Identify which cell holds the provided text, then report its [X, Y] central coordinate. 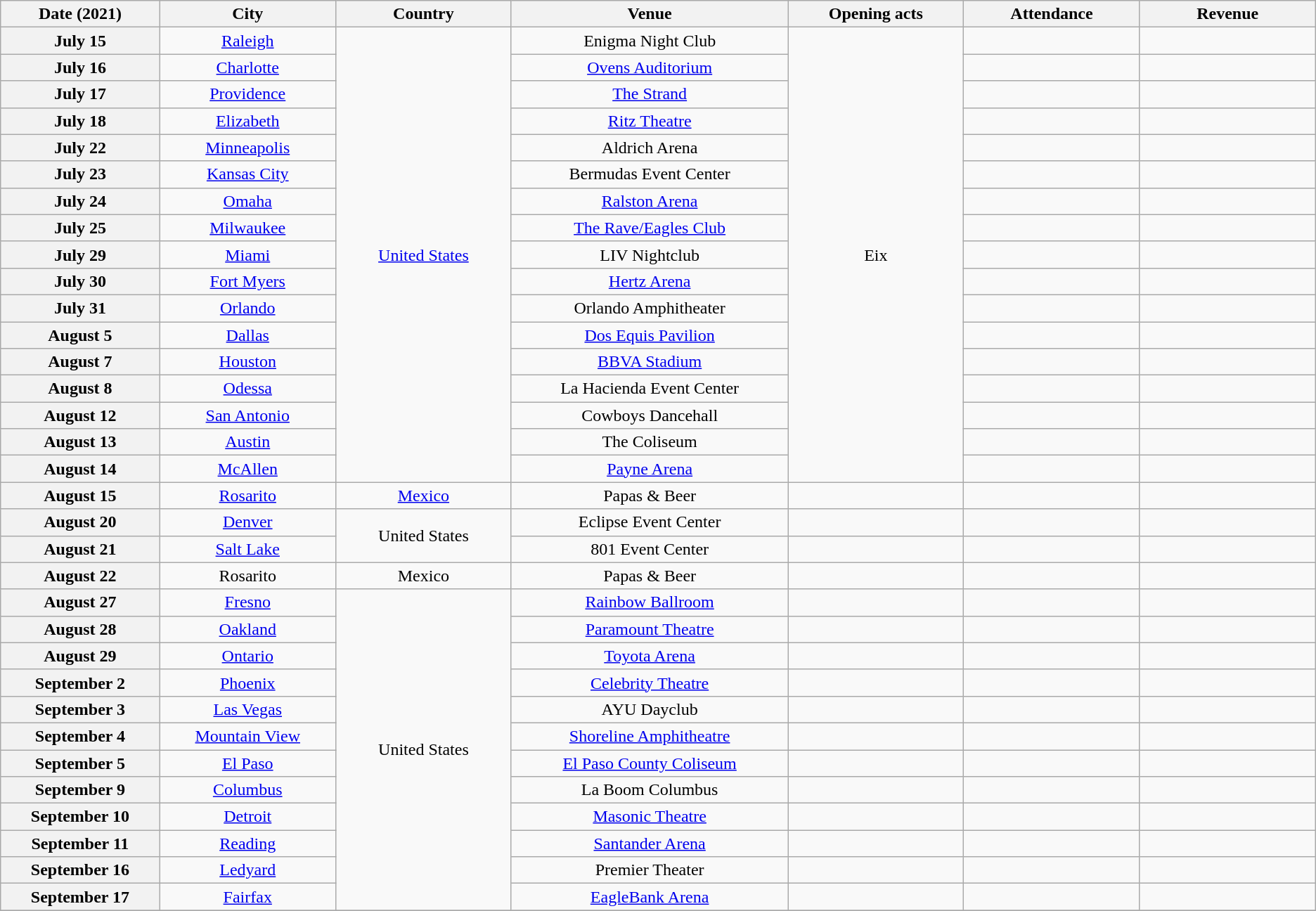
Mountain View [247, 736]
Odessa [247, 389]
Salt Lake [247, 549]
La Boom Columbus [650, 790]
August 28 [80, 629]
Elizabeth [247, 121]
Rainbow Ballroom [650, 602]
Orlando [247, 308]
Toyota Arena [650, 656]
July 29 [80, 254]
Celebrity Theatre [650, 683]
El Paso County Coliseum [650, 763]
September 5 [80, 763]
The Coliseum [650, 442]
September 9 [80, 790]
Miami [247, 254]
July 16 [80, 67]
Bermudas Event Center [650, 174]
Dos Equis Pavilion [650, 335]
McAllen [247, 469]
August 12 [80, 415]
Premier Theater [650, 870]
July 23 [80, 174]
August 7 [80, 362]
September 4 [80, 736]
Hertz Arena [650, 281]
801 Event Center [650, 549]
September 2 [80, 683]
Venue [650, 14]
Cowboys Dancehall [650, 415]
La Hacienda Event Center [650, 389]
September 17 [80, 897]
LIV Nightclub [650, 254]
Reading [247, 844]
Detroit [247, 817]
July 24 [80, 201]
EagleBank Arena [650, 897]
Eclipse Event Center [650, 522]
August 29 [80, 656]
Santander Arena [650, 844]
Houston [247, 362]
Charlotte [247, 67]
Austin [247, 442]
Kansas City [247, 174]
Denver [247, 522]
September 16 [80, 870]
Ritz Theatre [650, 121]
Omaha [247, 201]
Fresno [247, 602]
Fairfax [247, 897]
Las Vegas [247, 709]
August 15 [80, 496]
August 8 [80, 389]
Phoenix [247, 683]
Opening acts [876, 14]
Ledyard [247, 870]
July 17 [80, 94]
City [247, 14]
Eix [876, 254]
Orlando Amphitheater [650, 308]
September 11 [80, 844]
Columbus [247, 790]
September 3 [80, 709]
July 22 [80, 148]
Enigma Night Club [650, 41]
Milwaukee [247, 228]
Payne Arena [650, 469]
Paramount Theatre [650, 629]
July 15 [80, 41]
Oakland [247, 629]
July 25 [80, 228]
August 5 [80, 335]
The Rave/Eagles Club [650, 228]
Revenue [1227, 14]
Raleigh [247, 41]
Ralston Arena [650, 201]
July 18 [80, 121]
Date (2021) [80, 14]
August 20 [80, 522]
Fort Myers [247, 281]
Masonic Theatre [650, 817]
Shoreline Amphitheatre [650, 736]
BBVA Stadium [650, 362]
The Strand [650, 94]
July 30 [80, 281]
August 21 [80, 549]
El Paso [247, 763]
July 31 [80, 308]
Attendance [1052, 14]
Ontario [247, 656]
Ovens Auditorium [650, 67]
Minneapolis [247, 148]
Aldrich Arena [650, 148]
Dallas [247, 335]
Providence [247, 94]
September 10 [80, 817]
August 22 [80, 576]
August 27 [80, 602]
August 14 [80, 469]
Country [423, 14]
AYU Dayclub [650, 709]
August 13 [80, 442]
San Antonio [247, 415]
